Provide the [x, y] coordinate of the cell's center where the given text is located.  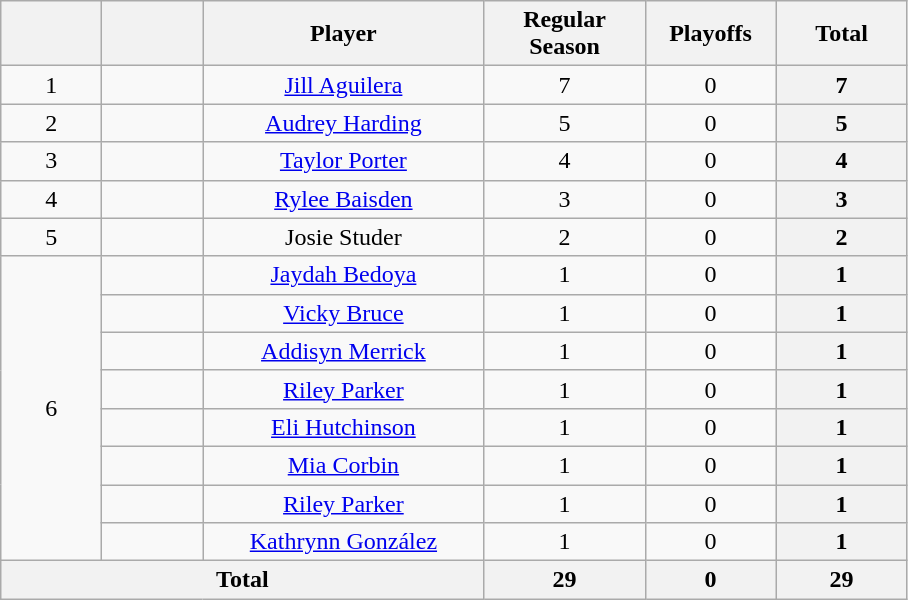
Player [344, 34]
Kathrynn González [344, 542]
Addisyn Merrick [344, 351]
Jaydah Bedoya [344, 275]
Playoffs [710, 34]
Josie Studer [344, 237]
Eli Hutchinson [344, 427]
Jill Aguilera [344, 85]
Audrey Harding [344, 123]
Taylor Porter [344, 161]
Regular Season [564, 34]
6 [52, 408]
Rylee Baisden [344, 199]
Mia Corbin [344, 465]
Vicky Bruce [344, 313]
